From the cell containing the given text, extract its center point as (X, Y) coordinate. 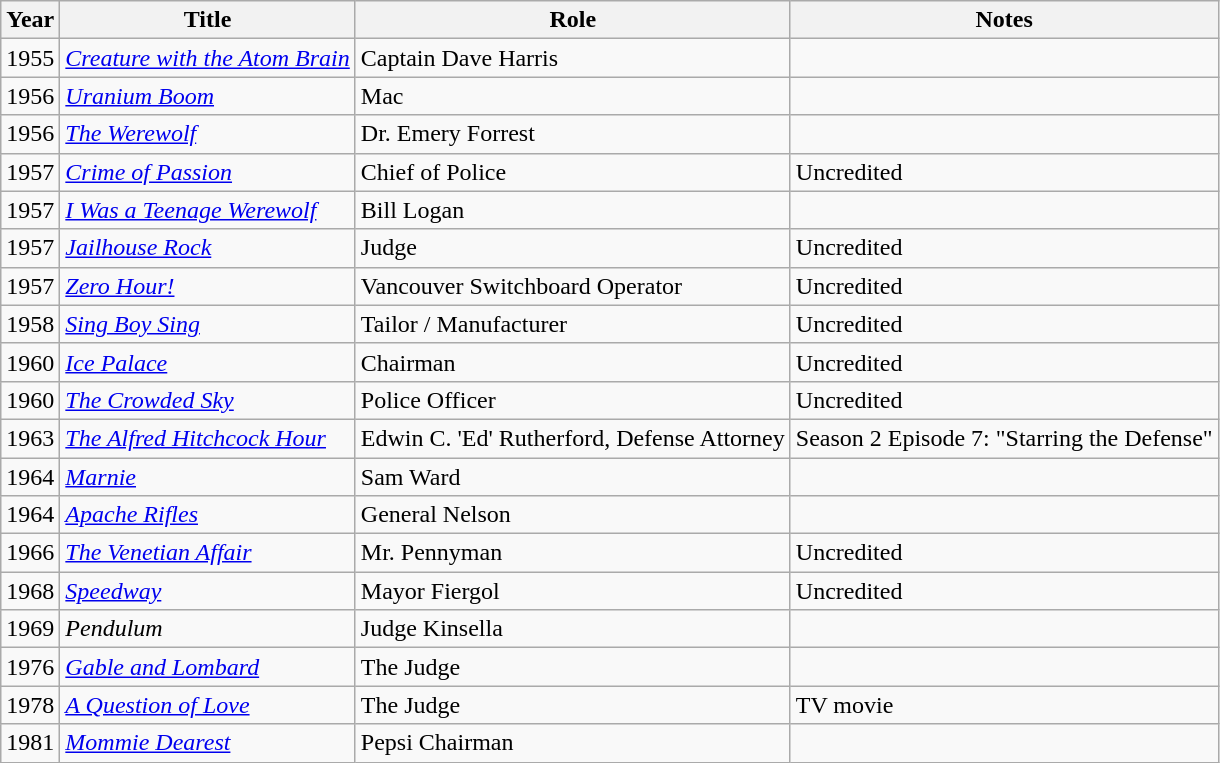
Ice Palace (208, 362)
Judge Kinsella (572, 629)
Bill Logan (572, 210)
General Nelson (572, 515)
Title (208, 20)
1978 (30, 705)
1976 (30, 667)
Pendulum (208, 629)
Mr. Pennyman (572, 553)
Season 2 Episode 7: "Starring the Defense" (1004, 438)
Sing Boy Sing (208, 324)
Judge (572, 248)
1981 (30, 743)
Apache Rifles (208, 515)
Dr. Emery Forrest (572, 134)
Notes (1004, 20)
Uranium Boom (208, 96)
Tailor / Manufacturer (572, 324)
The Venetian Affair (208, 553)
Police Officer (572, 400)
Sam Ward (572, 477)
Role (572, 20)
Edwin C. 'Ed' Rutherford, Defense Attorney (572, 438)
I Was a Teenage Werewolf (208, 210)
Marnie (208, 477)
Vancouver Switchboard Operator (572, 286)
Mayor Fiergol (572, 591)
Pepsi Chairman (572, 743)
Crime of Passion (208, 172)
Gable and Lombard (208, 667)
Year (30, 20)
1969 (30, 629)
1963 (30, 438)
Speedway (208, 591)
Chief of Police (572, 172)
Jailhouse Rock (208, 248)
Captain Dave Harris (572, 58)
The Werewolf (208, 134)
Creature with the Atom Brain (208, 58)
1966 (30, 553)
Zero Hour! (208, 286)
TV movie (1004, 705)
1968 (30, 591)
A Question of Love (208, 705)
1958 (30, 324)
1955 (30, 58)
The Alfred Hitchcock Hour (208, 438)
Mommie Dearest (208, 743)
Chairman (572, 362)
Mac (572, 96)
The Crowded Sky (208, 400)
